Return (x, y) of the center of cell containing provided text 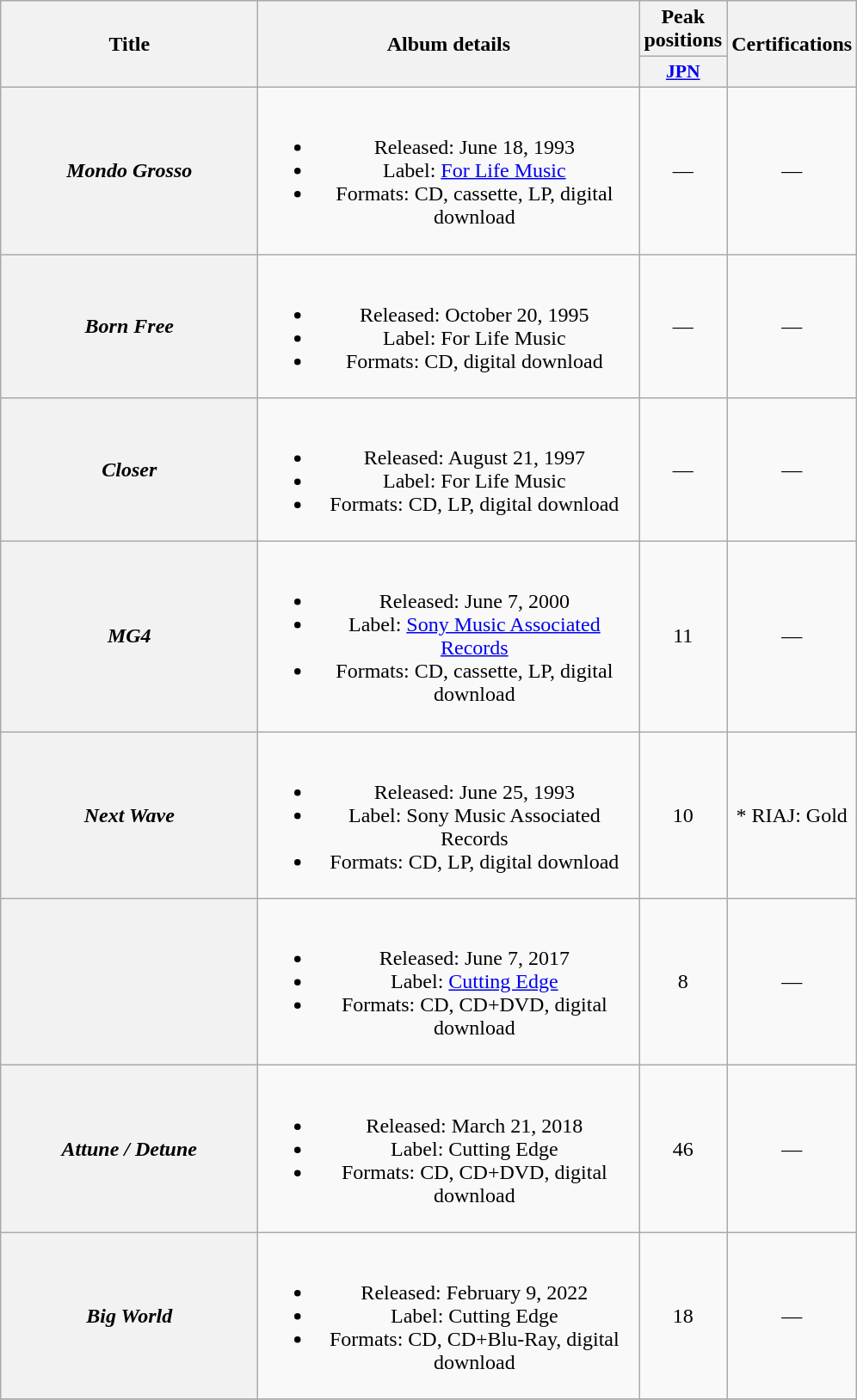
18 (683, 1316)
Released: June 18, 1993Label: For Life MusicFormats: CD, cassette, LP, digital download (449, 170)
Big World (129, 1316)
Released: March 21, 2018Label: Cutting EdgeFormats: CD, CD+DVD, digital download (449, 1149)
Released: February 9, 2022Label: Cutting EdgeFormats: CD, CD+Blu-Ray, digital download (449, 1316)
Certifications (792, 45)
Next Wave (129, 815)
46 (683, 1149)
10 (683, 815)
Album details (449, 45)
Released: October 20, 1995Label: For Life MusicFormats: CD, digital download (449, 327)
8 (683, 982)
Peak positions (683, 29)
MG4 (129, 636)
Mondo Grosso (129, 170)
Released: June 7, 2000Label: Sony Music Associated RecordsFormats: CD, cassette, LP, digital download (449, 636)
Released: June 25, 1993Label: Sony Music Associated RecordsFormats: CD, LP, digital download (449, 815)
Attune / Detune (129, 1149)
JPN (683, 72)
Title (129, 45)
11 (683, 636)
Closer (129, 470)
* RIAJ: Gold (792, 815)
Released: August 21, 1997Label: For Life MusicFormats: CD, LP, digital download (449, 470)
Born Free (129, 327)
Released: June 7, 2017Label: Cutting EdgeFormats: CD, CD+DVD, digital download (449, 982)
